Identify which cell holds the provided text, then report its (X, Y) central coordinate. 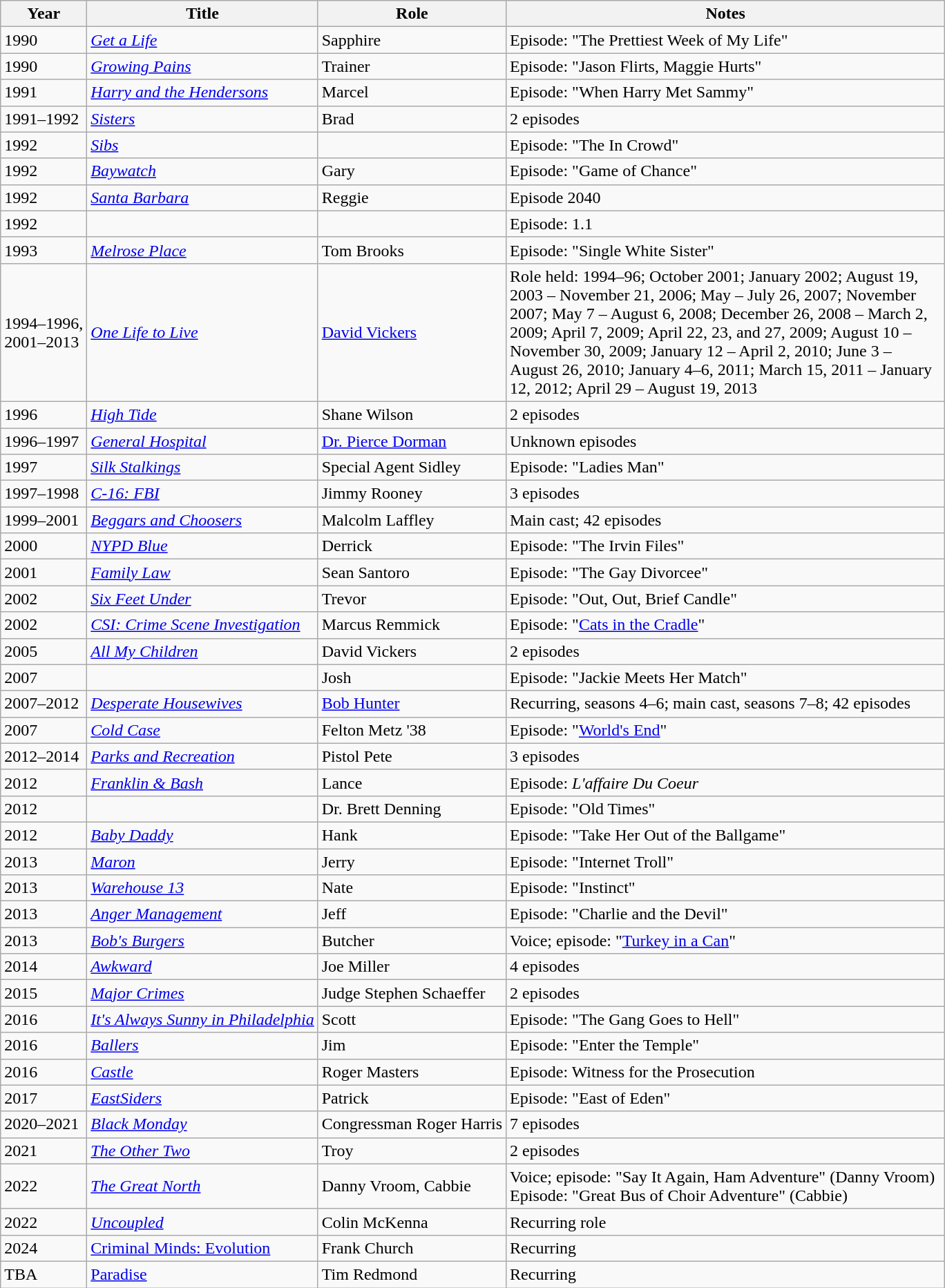
Trevor (412, 599)
Episode: "The Gang Goes to Hell" (725, 1019)
Baby Daddy (202, 835)
Dr. Brett Denning (412, 809)
Dr. Pierce Dorman (412, 441)
Episode: "Charlie and the Devil" (725, 914)
Tom Brooks (412, 250)
C-16: FBI (202, 494)
Anger Management (202, 914)
Beggars and Choosers (202, 520)
Episode: "Game of Chance" (725, 171)
Sibs (202, 145)
Episode 2040 (725, 198)
Lance (412, 782)
2015 (44, 993)
CSI: Crime Scene Investigation (202, 625)
All My Children (202, 651)
Tim Redmond (412, 1274)
Jim (412, 1046)
Black Monday (202, 1124)
1997–1998 (44, 494)
Major Crimes (202, 993)
Episode: "Internet Troll" (725, 861)
1993 (44, 250)
2024 (44, 1248)
Castle (202, 1072)
Trainer (412, 66)
Shane Wilson (412, 414)
Sean Santoro (412, 573)
Franklin & Bash (202, 782)
Bob's Burgers (202, 941)
Episode: Witness for the Prosecution (725, 1072)
Warehouse 13 (202, 888)
Role (412, 14)
1997 (44, 468)
Felton Metz '38 (412, 730)
Special Agent Sidley (412, 468)
Patrick (412, 1098)
TBA (44, 1274)
Maron (202, 861)
Episode: "Jackie Meets Her Match" (725, 677)
Growing Pains (202, 66)
The Other Two (202, 1151)
Jerry (412, 861)
Troy (412, 1151)
One Life to Live (202, 332)
Recurring role (725, 1222)
1994–1996,2001–2013 (44, 332)
Episode: "The Prettiest Week of My Life" (725, 40)
Marcel (412, 93)
It's Always Sunny in Philadelphia (202, 1019)
2020–2021 (44, 1124)
Joe Miller (412, 967)
2021 (44, 1151)
General Hospital (202, 441)
Voice; episode: "Say It Again, Ham Adventure" (Danny Vroom) Episode: "Great Bus of Choir Adventure" (Cabbie) (725, 1186)
Desperate Housewives (202, 704)
Bob Hunter (412, 704)
Scott (412, 1019)
2007–2012 (44, 704)
Malcolm Laffley (412, 520)
Ballers (202, 1046)
2005 (44, 651)
Derrick (412, 546)
2014 (44, 967)
Episode: "Out, Out, Brief Candle" (725, 599)
1996–1997 (44, 441)
Episode: "Jason Flirts, Maggie Hurts" (725, 66)
Congressman Roger Harris (412, 1124)
Main cast; 42 episodes (725, 520)
Harry and the Hendersons (202, 93)
Recurring, seasons 4–6; main cast, seasons 7–8; 42 episodes (725, 704)
Episode: "The In Crowd" (725, 145)
7 episodes (725, 1124)
Episode: "The Gay Divorcee" (725, 573)
Title (202, 14)
Jimmy Rooney (412, 494)
Jeff (412, 914)
Episode: "Ladies Man" (725, 468)
Nate (412, 888)
Six Feet Under (202, 599)
The Great North (202, 1186)
Episode: "Instinct" (725, 888)
EastSiders (202, 1098)
1996 (44, 414)
Cold Case (202, 730)
Uncoupled (202, 1222)
Awkward (202, 967)
Episode: "World's End" (725, 730)
Paradise (202, 1274)
Roger Masters (412, 1072)
Pistol Pete (412, 756)
Episode: "Take Her Out of the Ballgame" (725, 835)
Santa Barbara (202, 198)
2001 (44, 573)
Brad (412, 119)
4 episodes (725, 967)
Colin McKenna (412, 1222)
Josh (412, 677)
1999–2001 (44, 520)
Notes (725, 14)
Year (44, 14)
Danny Vroom, Cabbie (412, 1186)
2012–2014 (44, 756)
Reggie (412, 198)
Episode: 1.1 (725, 224)
Voice; episode: "Turkey in a Can" (725, 941)
Parks and Recreation (202, 756)
Episode: "Single White Sister" (725, 250)
Hank (412, 835)
Butcher (412, 941)
Family Law (202, 573)
Sisters (202, 119)
NYPD Blue (202, 546)
Episode: "When Harry Met Sammy" (725, 93)
Marcus Remmick (412, 625)
Episode: L'affaire Du Coeur (725, 782)
2000 (44, 546)
Unknown episodes (725, 441)
High Tide (202, 414)
Sapphire (412, 40)
Judge Stephen Schaeffer (412, 993)
Frank Church (412, 1248)
Episode: "The Irvin Files" (725, 546)
Criminal Minds: Evolution (202, 1248)
1991 (44, 93)
Episode: "East of Eden" (725, 1098)
Episode: "Cats in the Cradle" (725, 625)
Episode: "Old Times" (725, 809)
Get a Life (202, 40)
Episode: "Enter the Temple" (725, 1046)
Melrose Place (202, 250)
1991–1992 (44, 119)
2017 (44, 1098)
Gary (412, 171)
Baywatch (202, 171)
Silk Stalkings (202, 468)
